Return [x, y] of the center of cell containing provided text 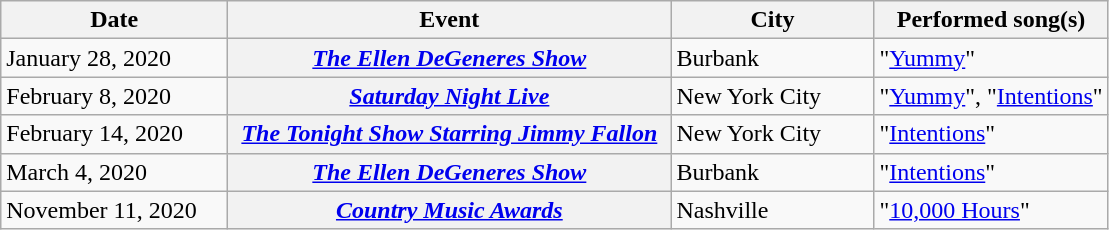
February 14, 2020 [114, 134]
Event [450, 20]
February 8, 2020 [114, 96]
Saturday Night Live [450, 96]
January 28, 2020 [114, 58]
The Tonight Show Starring Jimmy Fallon [450, 134]
March 4, 2020 [114, 172]
City [772, 20]
Performed song(s) [991, 20]
"Yummy" [991, 58]
Country Music Awards [450, 210]
November 11, 2020 [114, 210]
"Yummy", "Intentions" [991, 96]
Nashville [772, 210]
Date [114, 20]
"10,000 Hours" [991, 210]
